Output the [x, y] coordinate of the center of the cell containing the given text.  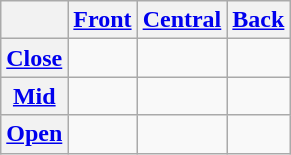
Central [182, 20]
Close [34, 58]
Front [102, 20]
Open [34, 134]
Mid [34, 96]
Back [258, 20]
